Output the (X, Y) coordinate of the center of the cell containing the given text.  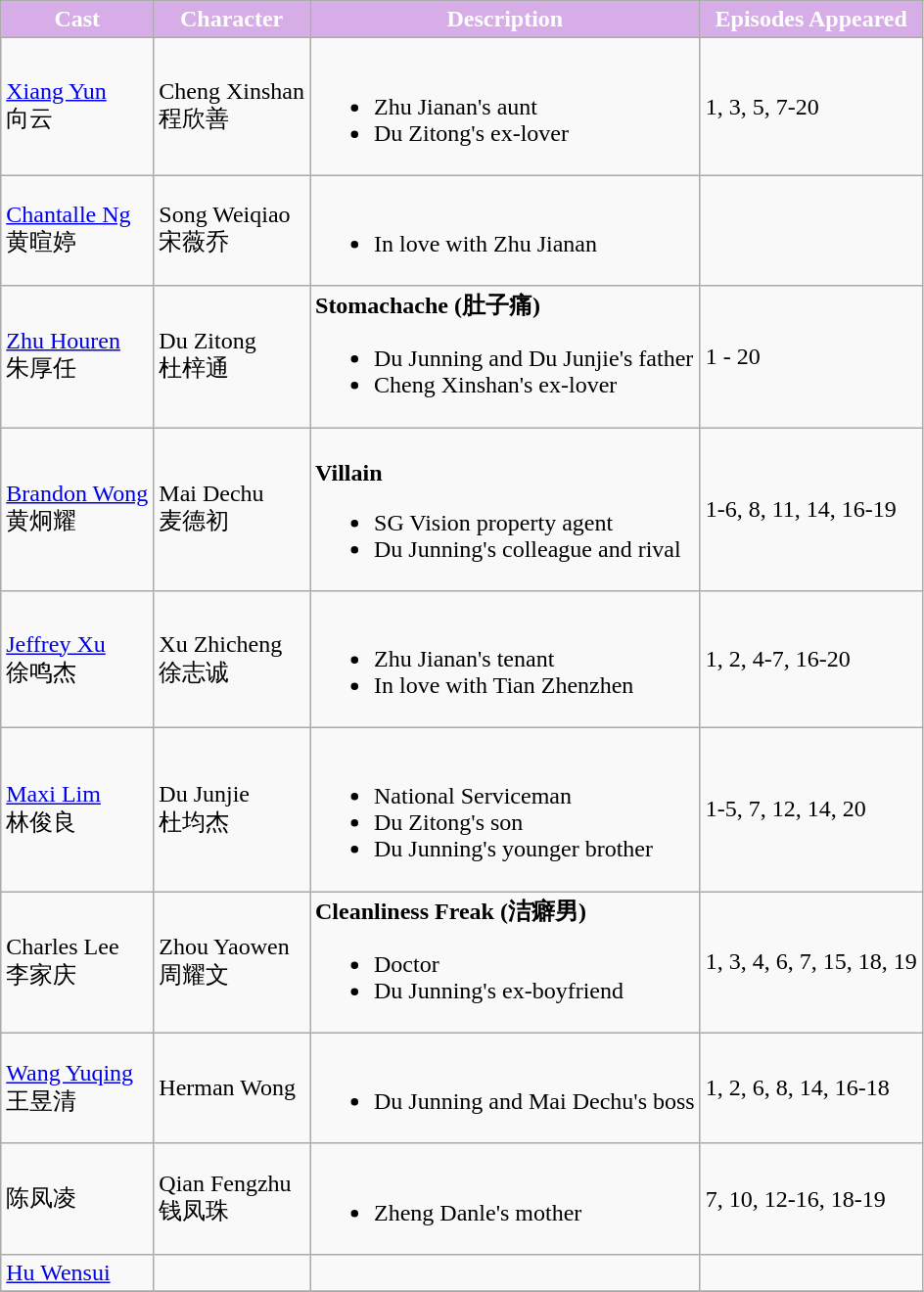
1, 2, 4-7, 16-20 (810, 660)
Xiang Yun 向云 (77, 107)
陈凤凌 (77, 1198)
Episodes Appeared (810, 20)
1 - 20 (810, 356)
Xu Zhicheng 徐志诚 (232, 660)
Cleanliness Freak (洁癖男)DoctorDu Junning's ex-boyfriend (505, 963)
Qian Fengzhu 钱凤珠 (232, 1198)
Character (232, 20)
1-6, 8, 11, 14, 16-19 (810, 509)
1-5, 7, 12, 14, 20 (810, 810)
Description (505, 20)
Du Zitong 杜梓通 (232, 356)
Maxi Lim 林俊良 (77, 810)
Stomachache (肚子痛)Du Junning and Du Junjie's fatherCheng Xinshan's ex-lover (505, 356)
Song Weiqiao 宋薇乔 (232, 231)
National ServicemanDu Zitong's sonDu Junning's younger brother (505, 810)
Chantalle Ng 黄暄婷 (77, 231)
Herman Wong (232, 1088)
1, 3, 4, 6, 7, 15, 18, 19 (810, 963)
VillainSG Vision property agentDu Junning's colleague and rival (505, 509)
Mai Dechu 麦德初 (232, 509)
1, 2, 6, 8, 14, 16-18 (810, 1088)
In love with Zhu Jianan (505, 231)
Wang Yuqing 王昱清 (77, 1088)
1, 3, 5, 7-20 (810, 107)
Du Junning and Mai Dechu's boss (505, 1088)
Zhu Jianan's auntDu Zitong's ex-lover (505, 107)
7, 10, 12-16, 18-19 (810, 1198)
Zhu Jianan's tenantIn love with Tian Zhenzhen (505, 660)
Cast (77, 20)
Hu Wensui (77, 1272)
Charles Lee 李家庆 (77, 963)
Zhu Houren 朱厚任 (77, 356)
Brandon Wong 黄炯耀 (77, 509)
Du Junjie 杜均杰 (232, 810)
Zheng Danle's mother (505, 1198)
Jeffrey Xu 徐鸣杰 (77, 660)
Cheng Xinshan 程欣善 (232, 107)
Zhou Yaowen 周耀文 (232, 963)
